Extract the [x, y] coordinate from the center of the cell holding the provided text.  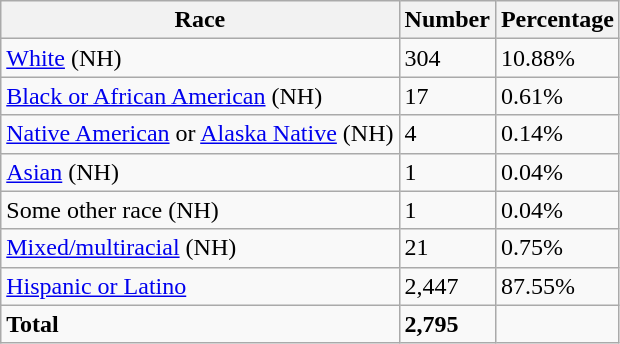
Total [200, 324]
Percentage [557, 20]
2,795 [447, 324]
Native American or Alaska Native (NH) [200, 134]
Mixed/multiracial (NH) [200, 248]
17 [447, 96]
White (NH) [200, 58]
4 [447, 134]
Black or African American (NH) [200, 96]
Asian (NH) [200, 172]
21 [447, 248]
Hispanic or Latino [200, 286]
Race [200, 20]
2,447 [447, 286]
87.55% [557, 286]
0.14% [557, 134]
0.75% [557, 248]
Some other race (NH) [200, 210]
Number [447, 20]
10.88% [557, 58]
304 [447, 58]
0.61% [557, 96]
